Pinpoint the cell where the given text exists, returning its [x, y] midpoint coordinate. 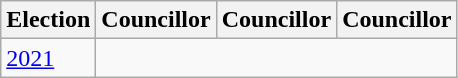
2021 [48, 58]
Election [48, 20]
